Detect which cell encompasses the target text, then output its (x, y) center coordinate. 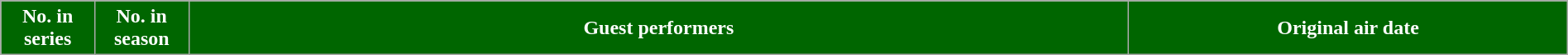
Guest performers (658, 28)
No. inseason (141, 28)
No. inseries (48, 28)
Original air date (1348, 28)
